Extract the (x, y) coordinate from the center of the cell holding the provided text.  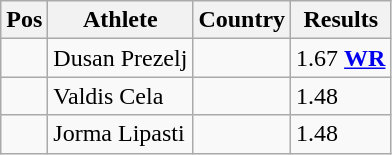
Results (341, 20)
Country (242, 20)
Valdis Cela (120, 96)
Pos (24, 20)
Jorma Lipasti (120, 134)
Athlete (120, 20)
1.67 WR (341, 58)
Dusan Prezelj (120, 58)
